Pinpoint the cell where the given text exists, returning its [X, Y] midpoint coordinate. 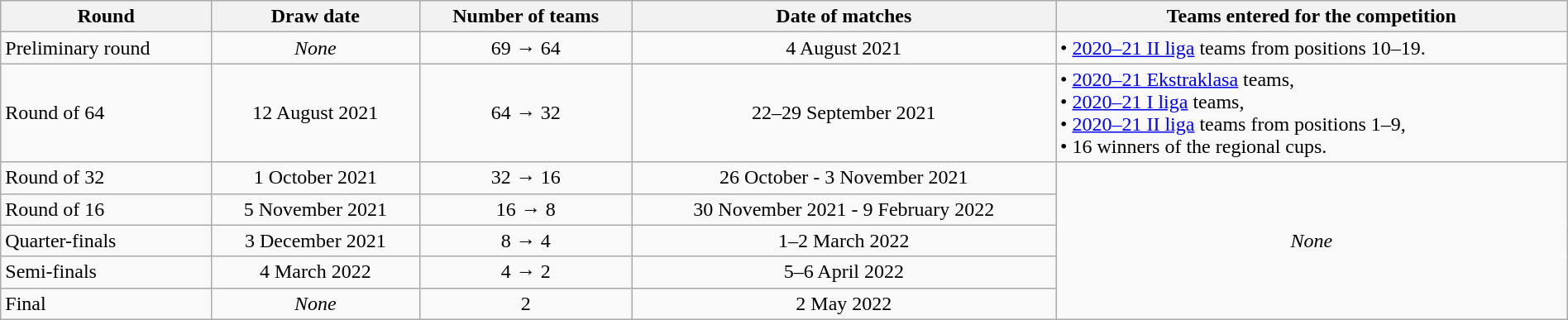
2 May 2022 [844, 303]
16 → 8 [526, 209]
Round of 64 [106, 112]
Quarter-finals [106, 241]
Round of 16 [106, 209]
• 2020–21 II liga teams from positions 10–19. [1312, 48]
1 October 2021 [315, 178]
5 November 2021 [315, 209]
Semi-finals [106, 272]
2 [526, 303]
69 → 64 [526, 48]
64 → 32 [526, 112]
Round [106, 17]
26 October - 3 November 2021 [844, 178]
4 March 2022 [315, 272]
22–29 September 2021 [844, 112]
Number of teams [526, 17]
Preliminary round [106, 48]
8 → 4 [526, 241]
Date of matches [844, 17]
4 August 2021 [844, 48]
12 August 2021 [315, 112]
Final [106, 303]
4 → 2 [526, 272]
Draw date [315, 17]
Round of 32 [106, 178]
30 November 2021 - 9 February 2022 [844, 209]
3 December 2021 [315, 241]
• 2020–21 Ekstraklasa teams,• 2020–21 I liga teams,• 2020–21 II liga teams from positions 1–9,• 16 winners of the regional cups. [1312, 112]
5–6 April 2022 [844, 272]
Teams entered for the competition [1312, 17]
1–2 March 2022 [844, 241]
32 → 16 [526, 178]
